Determine the (x, y) coordinate at the center of the cell enclosing the given text.  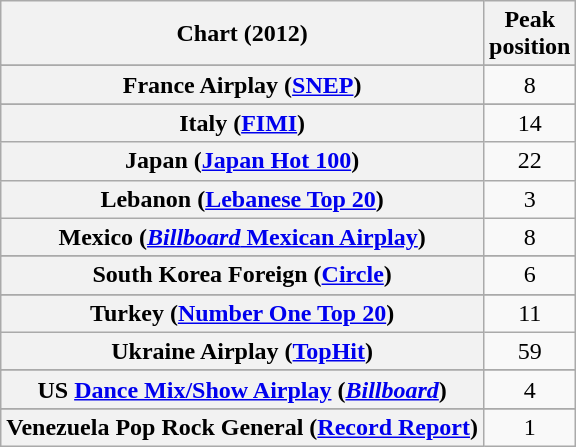
Venezuela Pop Rock General (Record Report) (242, 427)
4 (530, 389)
11 (530, 313)
3 (530, 199)
Peakposition (530, 34)
Chart (2012) (242, 34)
Ukraine Airplay (TopHit) (242, 351)
1 (530, 427)
Lebanon (Lebanese Top 20) (242, 199)
22 (530, 161)
14 (530, 123)
Japan (Japan Hot 100) (242, 161)
France Airplay (SNEP) (242, 85)
Mexico (Billboard Mexican Airplay) (242, 237)
6 (530, 275)
Italy (FIMI) (242, 123)
Turkey (Number One Top 20) (242, 313)
59 (530, 351)
US Dance Mix/Show Airplay (Billboard) (242, 389)
South Korea Foreign (Circle) (242, 275)
